Scan for the cell matching the given text and deliver its (x, y) coordinate at center. 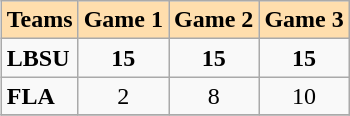
Game 2 (213, 20)
Game 3 (304, 20)
Teams (40, 20)
10 (304, 96)
Game 1 (123, 20)
2 (123, 96)
8 (213, 96)
FLA (40, 96)
LBSU (40, 58)
